Return the (X, Y) coordinate for the center point of the cell that contains the specified text.  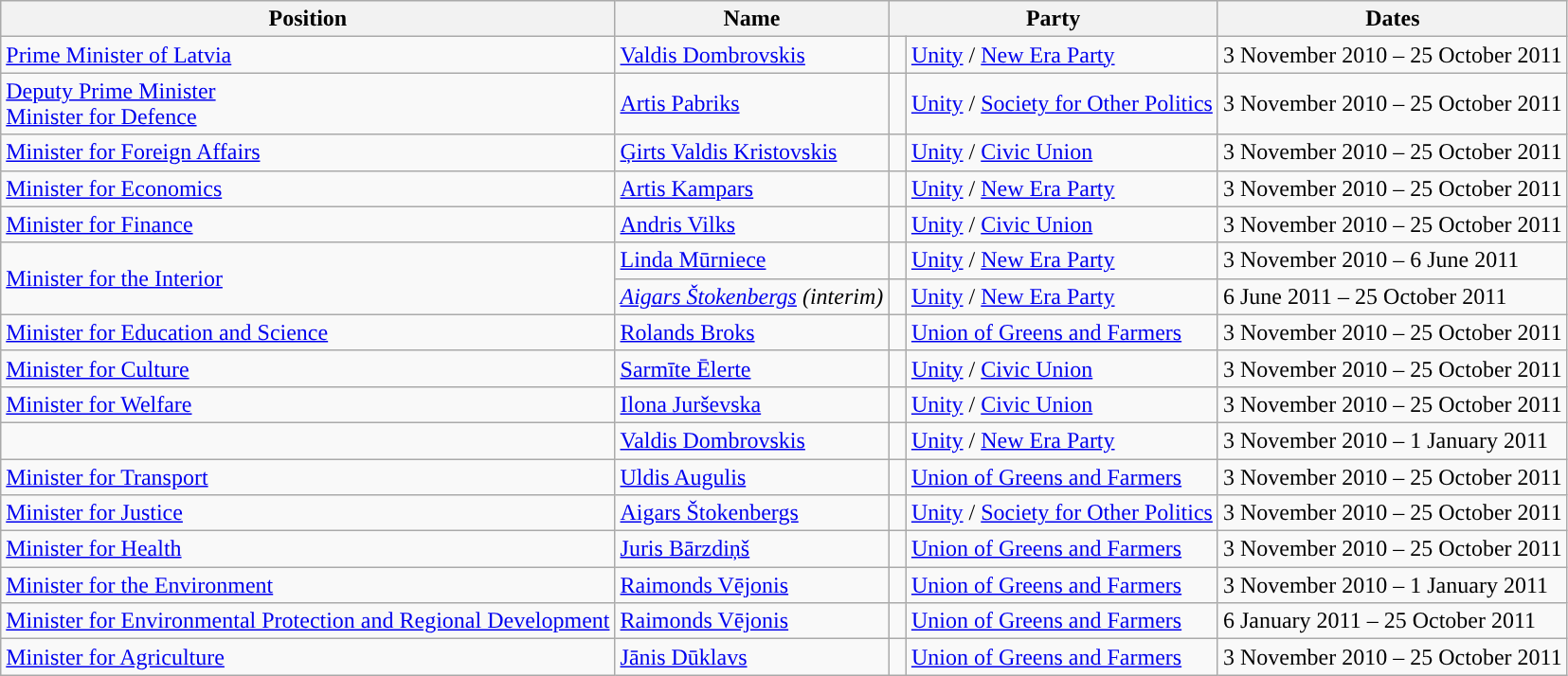
Minister for Education and Science (308, 332)
Ģirts Valdis Kristovskis (752, 152)
6 January 2011 – 25 October 2011 (1393, 621)
Artis Pabriks (752, 104)
Artis Kampars (752, 188)
Dates (1393, 19)
Sarmīte Ēlerte (752, 368)
Jānis Dūklavs (752, 657)
Rolands Broks (752, 332)
Minister for Environmental Protection and Regional Development (308, 621)
6 June 2011 – 25 October 2011 (1393, 296)
Uldis Augulis (752, 476)
Minister for Justice (308, 513)
Minister for Foreign Affairs (308, 152)
Minister for the Environment (308, 585)
3 November 2010 – 6 June 2011 (1393, 260)
Prime Minister of Latvia (308, 55)
Linda Mūrniece (752, 260)
Aigars Štokenbergs (interim) (752, 296)
Minister for Health (308, 549)
Minister for Agriculture (308, 657)
Minister for Finance (308, 224)
Minister for Culture (308, 368)
Andris Vilks (752, 224)
Position (308, 19)
Minister for Economics (308, 188)
Ilona Jurševska (752, 404)
Name (752, 19)
Party (1054, 19)
Juris Bārzdiņš (752, 549)
Minister for Welfare (308, 404)
Minister for the Interior (308, 278)
Aigars Štokenbergs (752, 513)
Minister for Transport (308, 476)
Deputy Prime MinisterMinister for Defence (308, 104)
